Determine the [X, Y] coordinate at the center of the cell enclosing the given text.  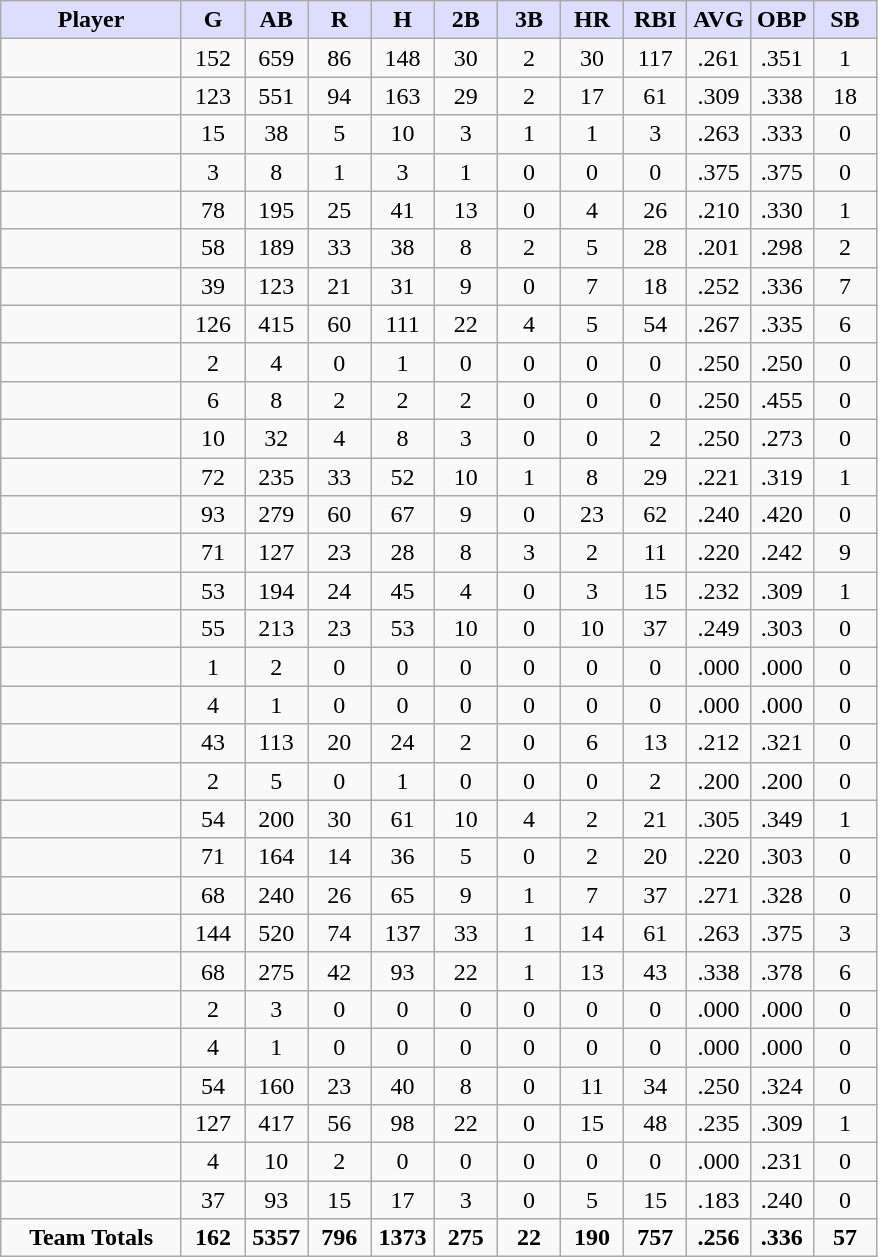
152 [212, 58]
200 [276, 819]
.252 [718, 286]
42 [340, 971]
40 [402, 1085]
.328 [782, 895]
.335 [782, 324]
.212 [718, 743]
.183 [718, 1200]
195 [276, 210]
48 [656, 1124]
72 [212, 477]
.249 [718, 629]
.349 [782, 819]
AB [276, 20]
.221 [718, 477]
57 [844, 1238]
.333 [782, 134]
Team Totals [92, 1238]
235 [276, 477]
78 [212, 210]
65 [402, 895]
25 [340, 210]
415 [276, 324]
.319 [782, 477]
3B [528, 20]
55 [212, 629]
.235 [718, 1124]
279 [276, 515]
AVG [718, 20]
.261 [718, 58]
94 [340, 96]
HR [592, 20]
1373 [402, 1238]
.330 [782, 210]
36 [402, 857]
31 [402, 286]
659 [276, 58]
34 [656, 1085]
213 [276, 629]
98 [402, 1124]
.324 [782, 1085]
148 [402, 58]
SB [844, 20]
.267 [718, 324]
2B [466, 20]
5357 [276, 1238]
52 [402, 477]
H [402, 20]
.231 [782, 1162]
551 [276, 96]
.273 [782, 438]
160 [276, 1085]
.321 [782, 743]
.210 [718, 210]
58 [212, 248]
111 [402, 324]
.455 [782, 400]
144 [212, 933]
.351 [782, 58]
163 [402, 96]
164 [276, 857]
757 [656, 1238]
189 [276, 248]
.232 [718, 591]
.420 [782, 515]
162 [212, 1238]
74 [340, 933]
41 [402, 210]
32 [276, 438]
62 [656, 515]
113 [276, 743]
.298 [782, 248]
137 [402, 933]
.201 [718, 248]
.378 [782, 971]
.305 [718, 819]
45 [402, 591]
Player [92, 20]
194 [276, 591]
190 [592, 1238]
RBI [656, 20]
417 [276, 1124]
OBP [782, 20]
67 [402, 515]
796 [340, 1238]
.242 [782, 553]
126 [212, 324]
G [212, 20]
.256 [718, 1238]
520 [276, 933]
39 [212, 286]
56 [340, 1124]
117 [656, 58]
R [340, 20]
240 [276, 895]
.271 [718, 895]
86 [340, 58]
